Return the [x, y] coordinate for the center point of the cell that contains the specified text.  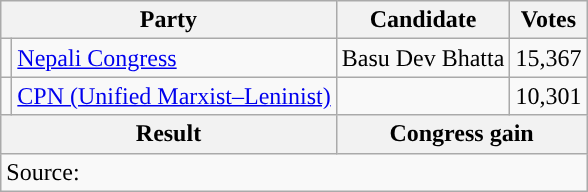
Result [168, 134]
Basu Dev Bhatta [423, 58]
Nepali Congress [174, 58]
Candidate [423, 20]
Congress gain [462, 134]
10,301 [548, 96]
Party [168, 20]
CPN (Unified Marxist–Leninist) [174, 96]
Votes [548, 20]
Source: [294, 172]
15,367 [548, 58]
